Capture the cell that displays the provided text and extract its [X, Y] central coordinate. 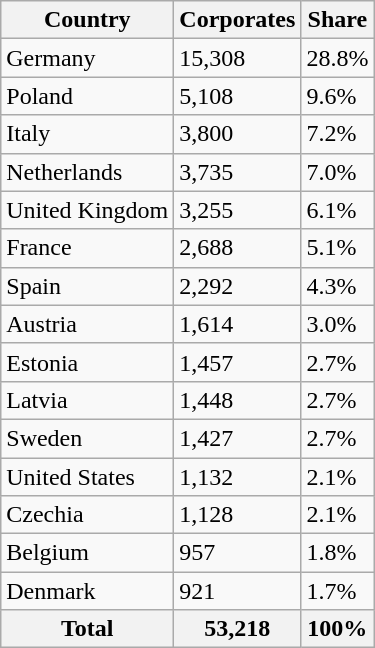
United States [88, 477]
1,457 [238, 362]
5.1% [338, 248]
1,128 [238, 515]
15,308 [238, 58]
Corporates [238, 20]
53,218 [238, 629]
3.0% [338, 324]
Poland [88, 96]
United Kingdom [88, 210]
Sweden [88, 438]
6.1% [338, 210]
Spain [88, 286]
Italy [88, 134]
1.7% [338, 591]
Czechia [88, 515]
France [88, 248]
1,448 [238, 400]
4.3% [338, 286]
1.8% [338, 553]
Share [338, 20]
1,614 [238, 324]
100% [338, 629]
9.6% [338, 96]
1,427 [238, 438]
2,688 [238, 248]
3,800 [238, 134]
Netherlands [88, 172]
Estonia [88, 362]
28.8% [338, 58]
3,255 [238, 210]
5,108 [238, 96]
Denmark [88, 591]
Austria [88, 324]
Germany [88, 58]
7.0% [338, 172]
Belgium [88, 553]
921 [238, 591]
7.2% [338, 134]
1,132 [238, 477]
Latvia [88, 400]
957 [238, 553]
3,735 [238, 172]
Total [88, 629]
Country [88, 20]
2,292 [238, 286]
